From the cell containing the given text, extract its center point as [X, Y] coordinate. 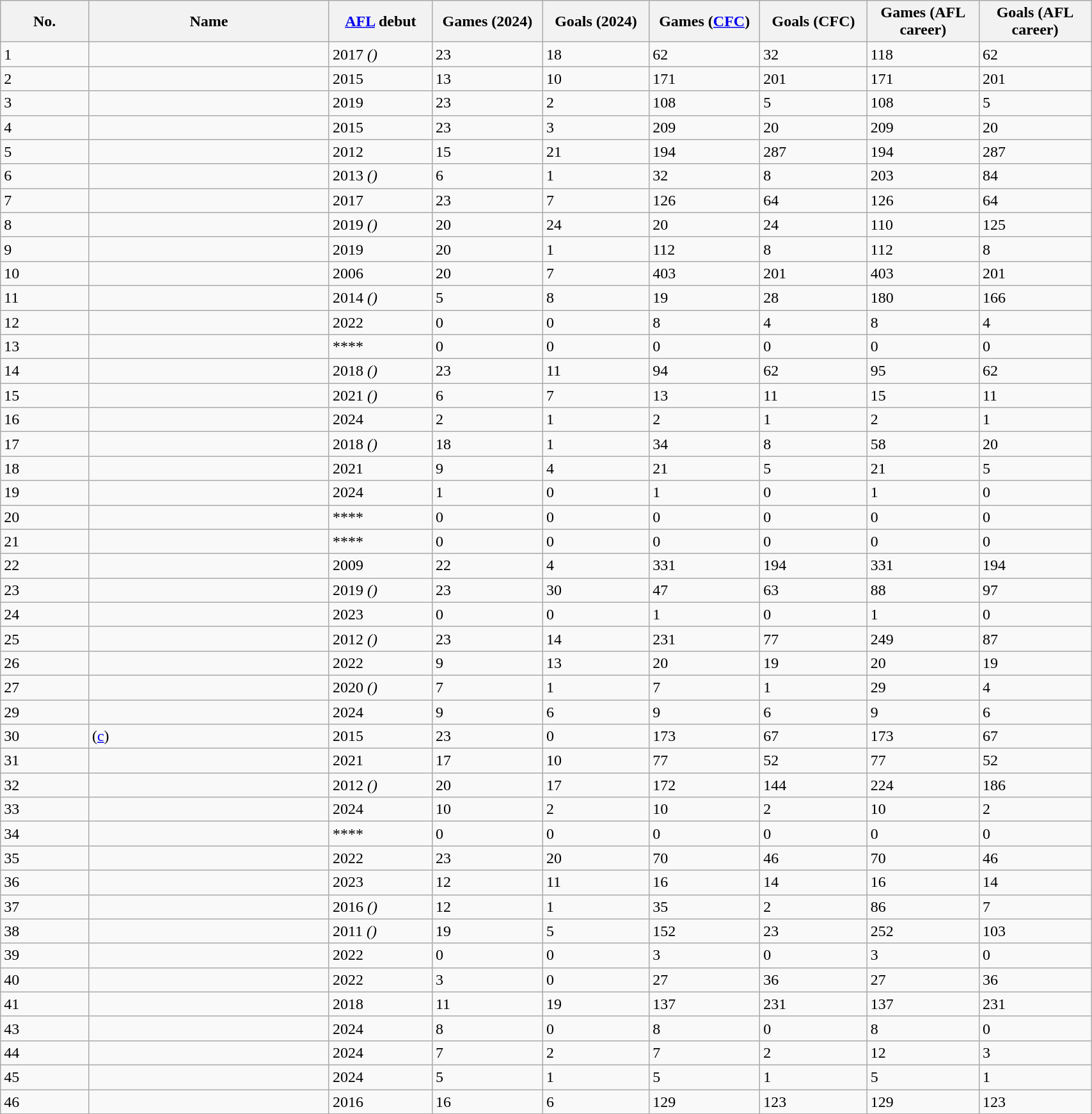
2020 () [380, 687]
AFL debut [380, 22]
44 [45, 1053]
Games (2024) [487, 22]
Goals (CFC) [814, 22]
186 [1035, 785]
180 [922, 298]
2016 () [380, 907]
144 [814, 785]
2014 () [380, 298]
95 [922, 371]
45 [45, 1077]
86 [922, 907]
47 [705, 590]
152 [705, 931]
118 [922, 54]
249 [922, 639]
31 [45, 761]
Name [209, 22]
110 [922, 225]
84 [1035, 176]
103 [1035, 931]
252 [922, 931]
39 [45, 955]
203 [922, 176]
2016 [380, 1101]
28 [814, 298]
25 [45, 639]
58 [922, 444]
2018 [380, 1004]
2017 [380, 200]
41 [45, 1004]
26 [45, 663]
33 [45, 809]
88 [922, 590]
2012 [380, 152]
2006 [380, 273]
2013 () [380, 176]
2011 () [380, 931]
172 [705, 785]
Goals (AFL career) [1035, 22]
No. [45, 22]
94 [705, 371]
43 [45, 1028]
(c) [209, 736]
63 [814, 590]
Games (AFL career) [922, 22]
2009 [380, 566]
37 [45, 907]
2021 () [380, 395]
166 [1035, 298]
38 [45, 931]
87 [1035, 639]
2017 () [380, 54]
40 [45, 980]
97 [1035, 590]
224 [922, 785]
Games (CFC) [705, 22]
Goals (2024) [596, 22]
125 [1035, 225]
